Scan for the cell matching the given text and deliver its (X, Y) coordinate at center. 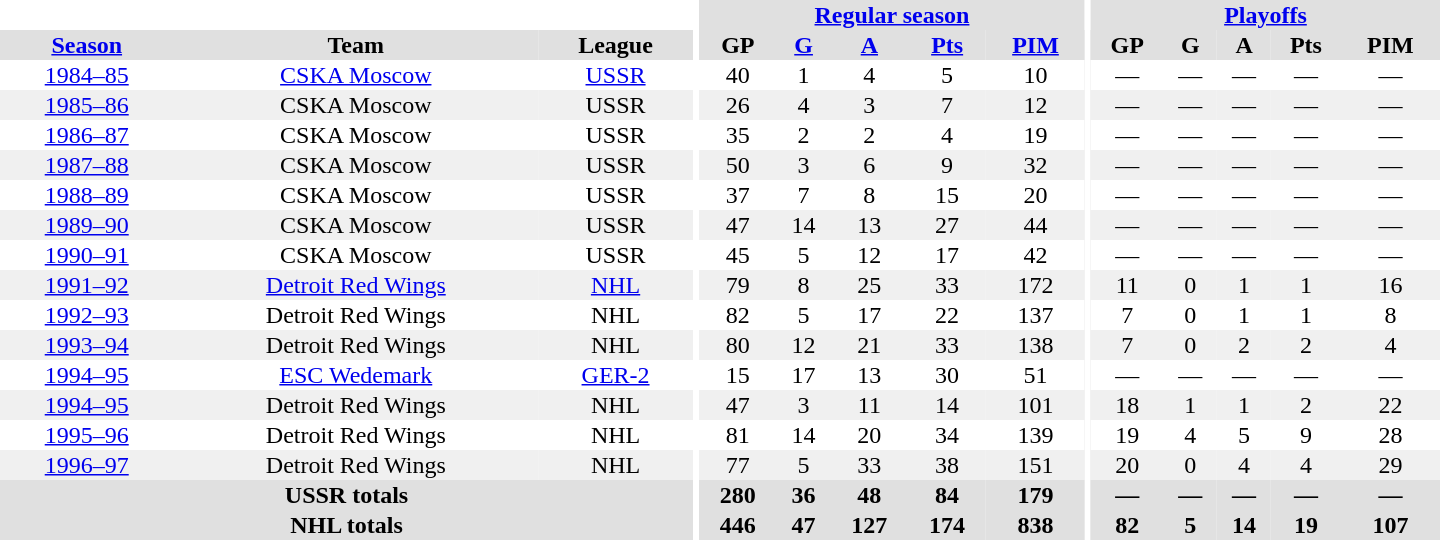
446 (738, 525)
151 (1036, 465)
138 (1036, 345)
32 (1036, 165)
6 (870, 165)
127 (870, 525)
1996–97 (86, 465)
26 (738, 105)
Team (356, 45)
27 (947, 225)
77 (738, 465)
ESC Wedemark (356, 375)
28 (1390, 435)
1988–89 (86, 195)
1984–85 (86, 75)
35 (738, 135)
Season (86, 45)
36 (804, 495)
1995–96 (86, 435)
21 (870, 345)
101 (1036, 405)
1993–94 (86, 345)
179 (1036, 495)
45 (738, 255)
30 (947, 375)
80 (738, 345)
50 (738, 165)
1986–87 (86, 135)
38 (947, 465)
16 (1390, 285)
1987–88 (86, 165)
Playoffs (1266, 15)
139 (1036, 435)
107 (1390, 525)
44 (1036, 225)
48 (870, 495)
1991–92 (86, 285)
1990–91 (86, 255)
137 (1036, 315)
34 (947, 435)
25 (870, 285)
838 (1036, 525)
42 (1036, 255)
81 (738, 435)
1985–86 (86, 105)
Regular season (892, 15)
USSR totals (346, 495)
79 (738, 285)
29 (1390, 465)
37 (738, 195)
1989–90 (86, 225)
NHL totals (346, 525)
League (616, 45)
1992–93 (86, 315)
51 (1036, 375)
172 (1036, 285)
40 (738, 75)
10 (1036, 75)
280 (738, 495)
174 (947, 525)
84 (947, 495)
18 (1127, 405)
GER-2 (616, 375)
